For the text-containing cell, return its midpoint in (x, y) coordinate format. 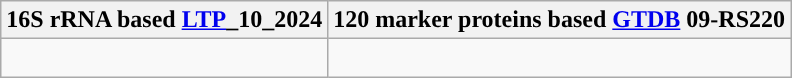
16S rRNA based LTP_10_2024 (164, 20)
120 marker proteins based GTDB 09-RS220 (560, 20)
